Extract the [X, Y] coordinate from the center of the cell holding the provided text.  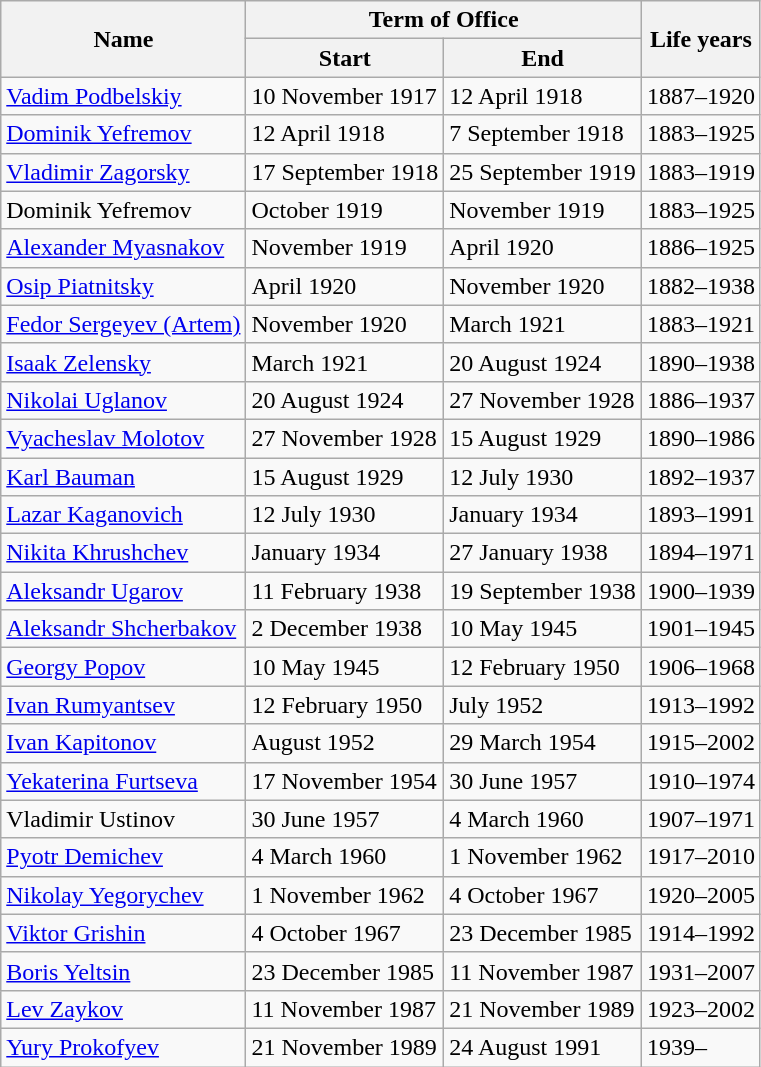
10 November 1917 [345, 96]
October 1919 [345, 210]
End [543, 58]
Life years [700, 39]
1910–1974 [700, 781]
1920–2005 [700, 895]
Nikolai Uglanov [124, 400]
1883–1919 [700, 172]
7 September 1918 [543, 134]
1915–2002 [700, 743]
1923–2002 [700, 1009]
17 September 1918 [345, 172]
1893–1991 [700, 515]
2 December 1938 [345, 629]
Vladimir Zagorsky [124, 172]
29 March 1954 [543, 743]
Boris Yeltsin [124, 971]
1882–1938 [700, 286]
Pyotr Demichev [124, 857]
July 1952 [543, 705]
1914–1992 [700, 933]
Lazar Kaganovich [124, 515]
Yury Prokofyev [124, 1047]
1890–1986 [700, 438]
Ivan Kapitonov [124, 743]
Name [124, 39]
1907–1971 [700, 819]
11 February 1938 [345, 591]
Yekaterina Furtseva [124, 781]
Georgy Popov [124, 667]
1917–2010 [700, 857]
Term of Office [444, 20]
Viktor Grishin [124, 933]
24 August 1991 [543, 1047]
1931–2007 [700, 971]
Lev Zaykov [124, 1009]
1906–1968 [700, 667]
27 January 1938 [543, 553]
Vyacheslav Molotov [124, 438]
Vladimir Ustinov [124, 819]
1913–1992 [700, 705]
Karl Bauman [124, 477]
1886–1937 [700, 400]
Aleksandr Shcherbakov [124, 629]
1883–1921 [700, 324]
August 1952 [345, 743]
1900–1939 [700, 591]
1939– [700, 1047]
Alexander Myasnakov [124, 248]
1890–1938 [700, 362]
Fedor Sergeyev (Artem) [124, 324]
Nikita Khrushchev [124, 553]
1894–1971 [700, 553]
Osip Piatnitsky [124, 286]
Nikolay Yegorychev [124, 895]
Start [345, 58]
25 September 1919 [543, 172]
Vadim Podbelskiy [124, 96]
1892–1937 [700, 477]
19 September 1938 [543, 591]
Ivan Rumyantsev [124, 705]
1886–1925 [700, 248]
1901–1945 [700, 629]
Aleksandr Ugarov [124, 591]
17 November 1954 [345, 781]
1887–1920 [700, 96]
Isaak Zelensky [124, 362]
